Identify which cell holds the provided text, then report its (x, y) central coordinate. 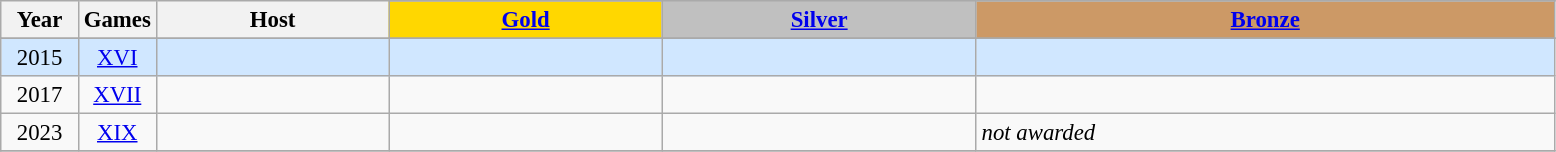
Year (40, 20)
2015 (40, 58)
XIX (117, 133)
not awarded (1265, 133)
2017 (40, 95)
Bronze (1265, 20)
Silver (819, 20)
Games (117, 20)
2023 (40, 133)
XVI (117, 58)
XVII (117, 95)
Gold (526, 20)
Host (272, 20)
